For the text-containing cell, return its midpoint in (x, y) coordinate format. 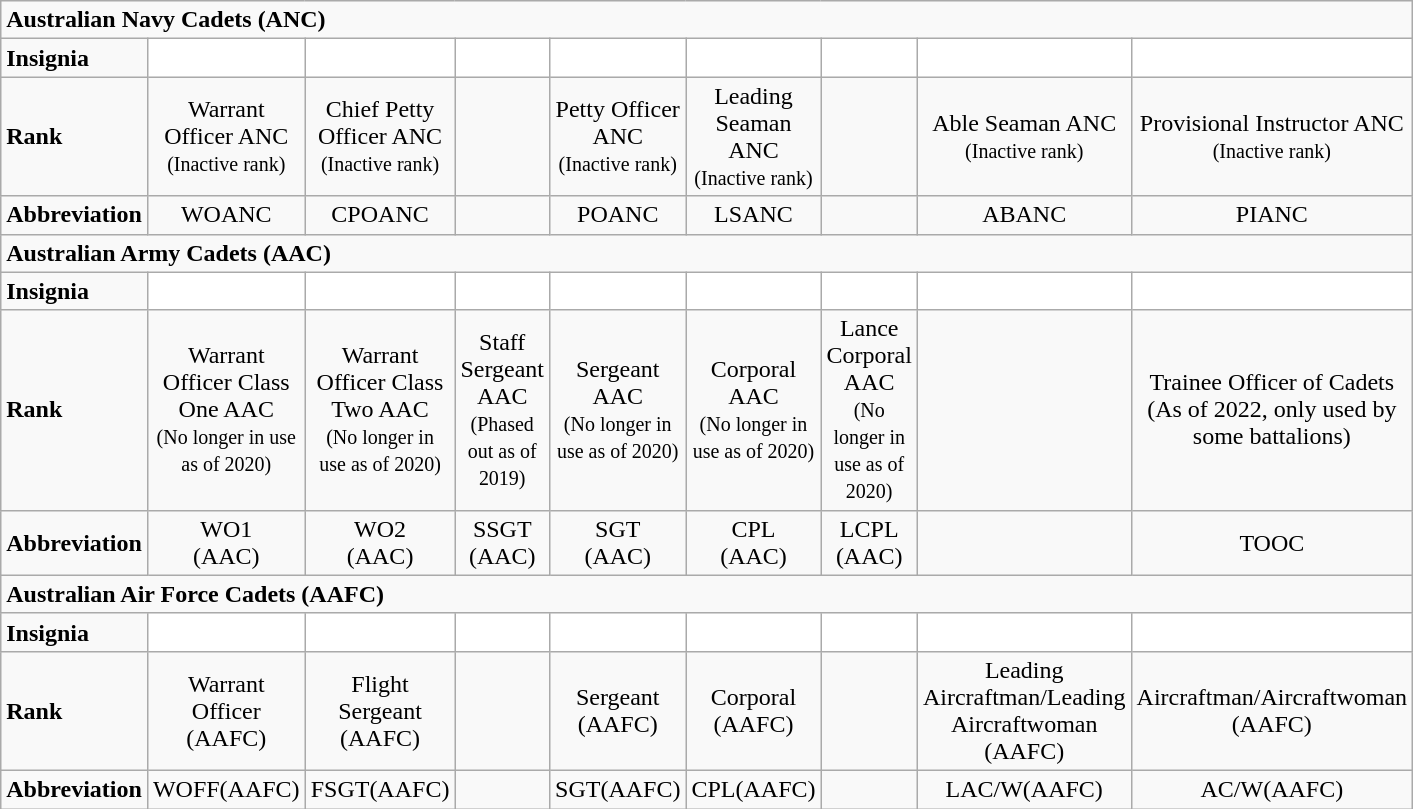
WO1(AAC) (226, 542)
LAC/W(AAFC) (1024, 789)
Lance Corporal AAC(No longer in use as of 2020) (869, 410)
Warrant Officer ANC(Inactive rank) (226, 136)
Warrant Officer Class One AAC(No longer in use as of 2020) (226, 410)
Australian Air Force Cadets (AAFC) (707, 594)
LSANC (754, 215)
CPOANC (380, 215)
AC/W(AAFC) (1272, 789)
TOOC (1272, 542)
CPL(AAFC) (754, 789)
FSGT(AAFC) (380, 789)
Australian Army Cadets (AAC) (707, 253)
WOANC (226, 215)
PIANC (1272, 215)
Staff Sergeant AAC(Phased out as of 2019) (502, 410)
Sergeant AAC(No longer in use as of 2020) (618, 410)
Leading Aircraftman/Leading Aircraftwoman (AAFC) (1024, 710)
SGT(AAC) (618, 542)
Chief Petty Officer ANC (Inactive rank) (380, 136)
Provisional Instructor ANC (Inactive rank) (1272, 136)
Warrant Officer (AAFC) (226, 710)
ABANC (1024, 215)
POANC (618, 215)
SGT(AAFC) (618, 789)
CPL(AAC) (754, 542)
Australian Navy Cadets (ANC) (707, 20)
WO2(AAC) (380, 542)
Petty Officer ANC (Inactive rank) (618, 136)
Corporal AAC(No longer in use as of 2020) (754, 410)
Leading Seaman ANC(Inactive rank) (754, 136)
SSGT(AAC) (502, 542)
Trainee Officer of Cadets (As of 2022, only used by some battalions) (1272, 410)
WOFF(AAFC) (226, 789)
Flight Sergeant (AAFC) (380, 710)
LCPL(AAC) (869, 542)
Corporal (AAFC) (754, 710)
Warrant Officer Class Two AAC(No longer in use as of 2020) (380, 410)
Able Seaman ANC(Inactive rank) (1024, 136)
Aircraftman/Aircraftwoman (AAFC) (1272, 710)
Sergeant (AAFC) (618, 710)
